Capture the cell that displays the provided text and extract its [x, y] central coordinate. 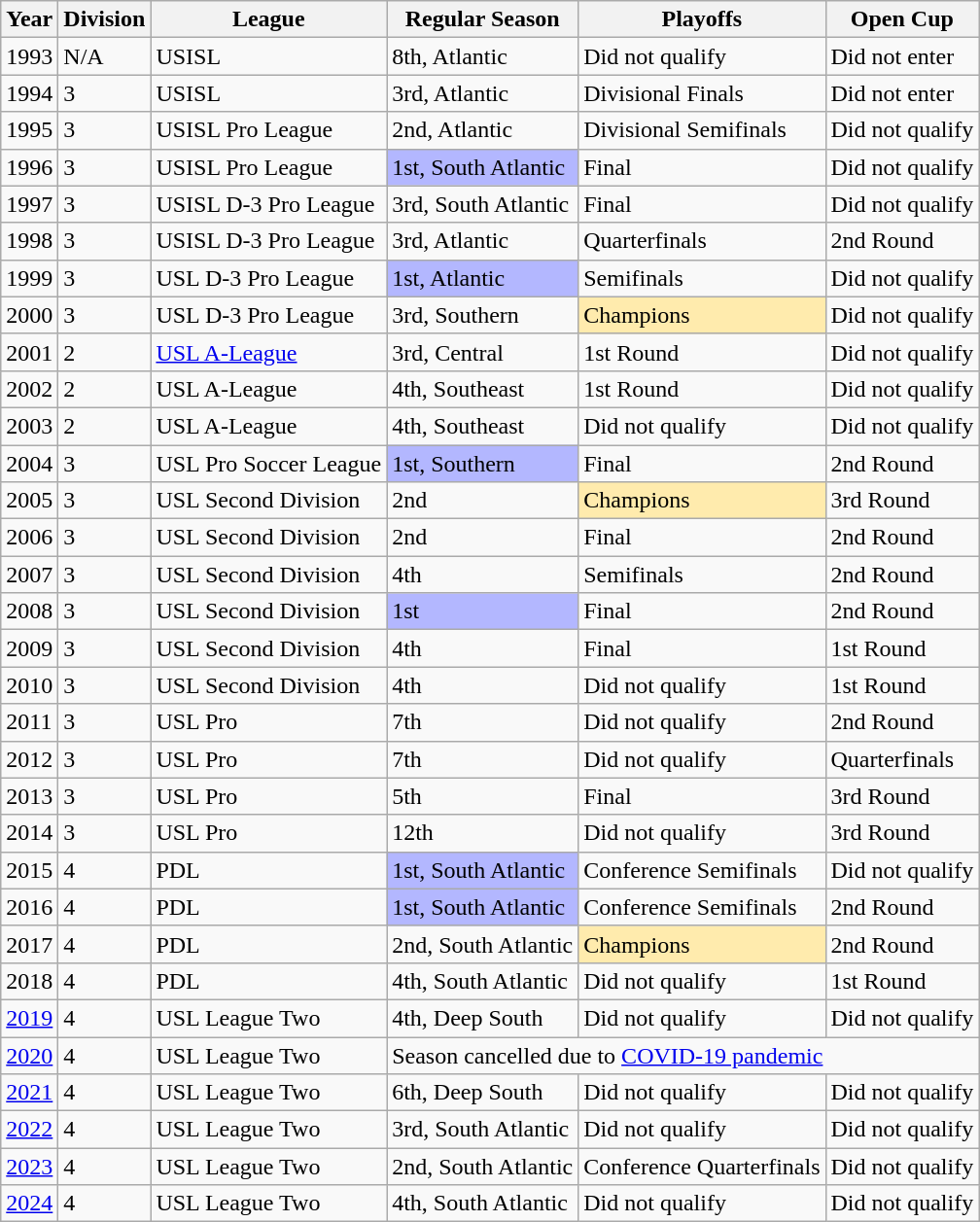
2nd, Atlantic [482, 130]
N/A [105, 56]
2004 [29, 464]
Playoffs [702, 19]
2014 [29, 833]
1998 [29, 241]
Divisional Finals [702, 93]
6th, Deep South [482, 1093]
2016 [29, 907]
3rd, Southern [482, 315]
2010 [29, 685]
2024 [29, 1204]
Year [29, 19]
1996 [29, 167]
2023 [29, 1167]
2013 [29, 796]
1997 [29, 204]
2021 [29, 1093]
Season cancelled due to COVID-19 pandemic [682, 1055]
2003 [29, 426]
2005 [29, 501]
1st, Southern [482, 464]
2011 [29, 722]
1995 [29, 130]
1st [482, 611]
3rd, Central [482, 352]
12th [482, 833]
2015 [29, 870]
2007 [29, 575]
1994 [29, 93]
2009 [29, 648]
2017 [29, 944]
2002 [29, 389]
Division [105, 19]
1st, Atlantic [482, 278]
USL Pro Soccer League [268, 464]
2019 [29, 1018]
4th, Deep South [482, 1018]
Conference Quarterfinals [702, 1167]
1993 [29, 56]
2000 [29, 315]
2022 [29, 1130]
1999 [29, 278]
2018 [29, 981]
2008 [29, 611]
8th, Atlantic [482, 56]
Open Cup [902, 19]
5th [482, 796]
2006 [29, 538]
Divisional Semifinals [702, 130]
League [268, 19]
2012 [29, 759]
2001 [29, 352]
2020 [29, 1055]
Regular Season [482, 19]
